Return the (X, Y) coordinate for the center point of the cell that contains the specified text.  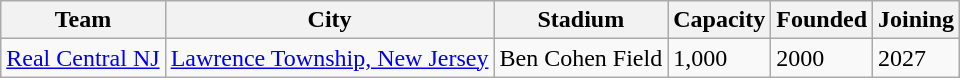
2027 (916, 58)
City (330, 20)
Joining (916, 20)
Real Central NJ (83, 58)
Lawrence Township, New Jersey (330, 58)
2000 (822, 58)
Ben Cohen Field (581, 58)
1,000 (720, 58)
Capacity (720, 20)
Stadium (581, 20)
Team (83, 20)
Founded (822, 20)
